Capture the cell that displays the provided text and extract its (X, Y) central coordinate. 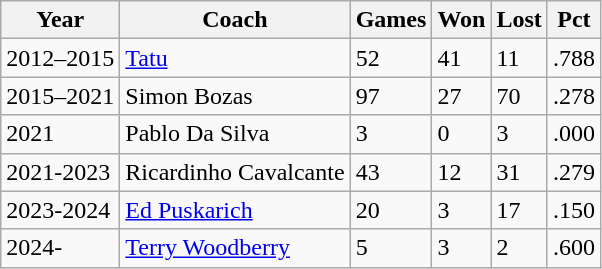
11 (519, 58)
43 (391, 172)
.278 (574, 96)
52 (391, 58)
Terry Woodberry (235, 248)
2021-2023 (60, 172)
27 (462, 96)
2024- (60, 248)
.279 (574, 172)
2012–2015 (60, 58)
41 (462, 58)
Pablo Da Silva (235, 134)
.600 (574, 248)
Tatu (235, 58)
Ricardinho Cavalcante (235, 172)
Coach (235, 20)
Lost (519, 20)
.788 (574, 58)
2021 (60, 134)
20 (391, 210)
2 (519, 248)
31 (519, 172)
.000 (574, 134)
5 (391, 248)
Won (462, 20)
.150 (574, 210)
Pct (574, 20)
Games (391, 20)
97 (391, 96)
Ed Puskarich (235, 210)
17 (519, 210)
12 (462, 172)
Simon Bozas (235, 96)
2015–2021 (60, 96)
0 (462, 134)
2023-2024 (60, 210)
70 (519, 96)
Year (60, 20)
